Capture the cell that displays the provided text and extract its (X, Y) central coordinate. 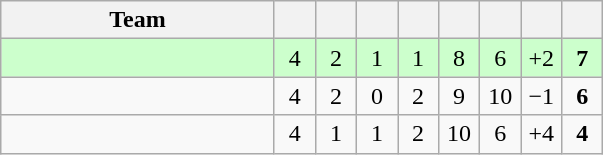
7 (582, 58)
+4 (542, 134)
0 (376, 96)
8 (460, 58)
−1 (542, 96)
Team (138, 20)
9 (460, 96)
+2 (542, 58)
